Return [x, y] of the center of cell containing provided text 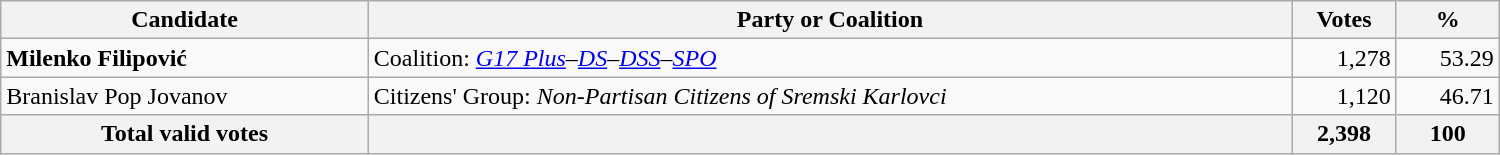
53.29 [1448, 58]
Total valid votes [185, 134]
Branislav Pop Jovanov [185, 96]
2,398 [1344, 134]
46.71 [1448, 96]
Milenko Filipović [185, 58]
100 [1448, 134]
Party or Coalition [830, 20]
Candidate [185, 20]
Coalition: G17 Plus–DS–DSS–SPO [830, 58]
1,278 [1344, 58]
1,120 [1344, 96]
Votes [1344, 20]
Citizens' Group: Non-Partisan Citizens of Sremski Karlovci [830, 96]
% [1448, 20]
